Detect which cell encompasses the target text, then output its [x, y] center coordinate. 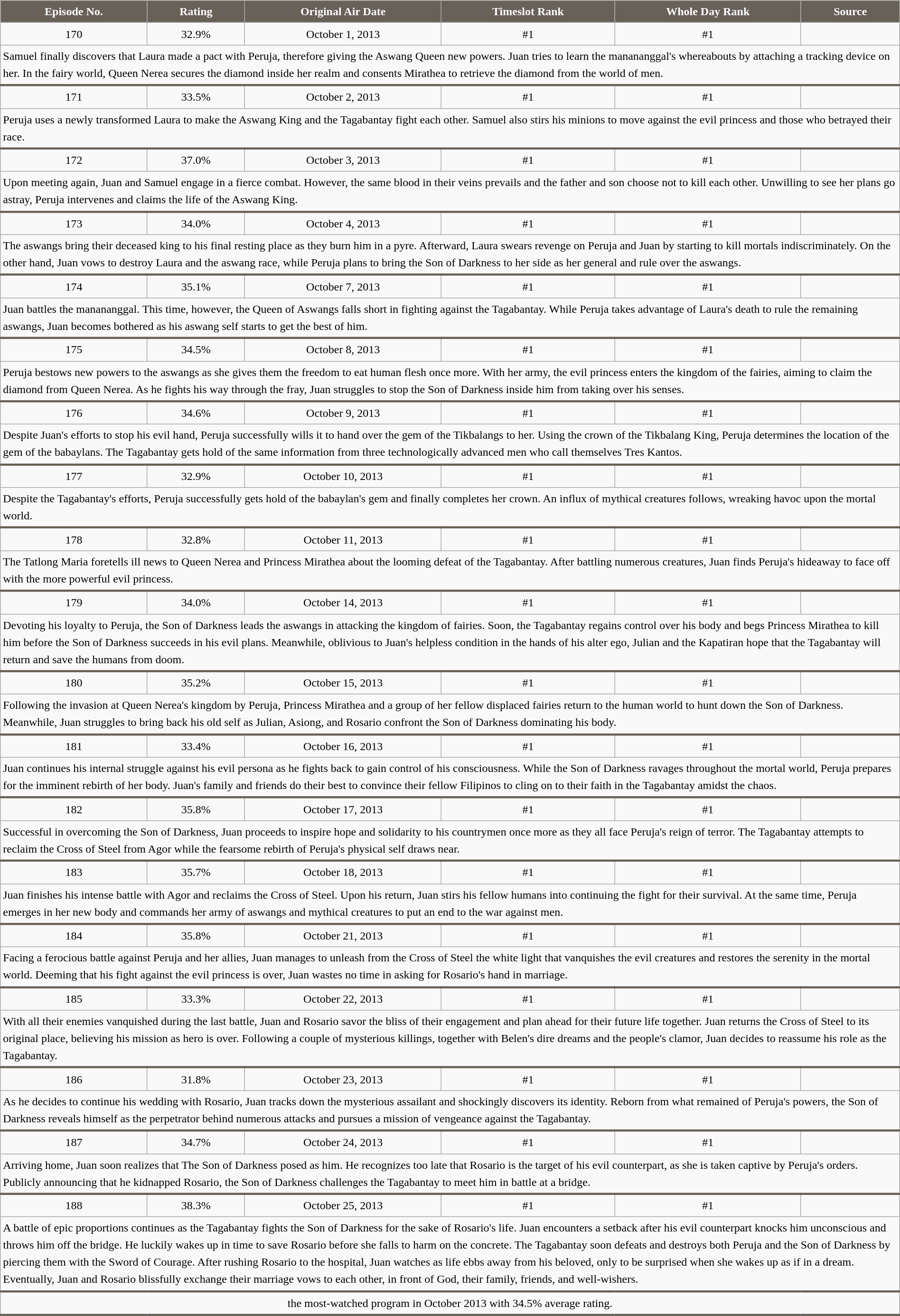
34.5% [196, 349]
October 1, 2013 [343, 34]
38.3% [196, 1206]
174 [74, 287]
October 2, 2013 [343, 97]
182 [74, 809]
October 18, 2013 [343, 873]
172 [74, 160]
October 3, 2013 [343, 160]
October 24, 2013 [343, 1142]
October 25, 2013 [343, 1206]
176 [74, 413]
181 [74, 746]
33.3% [196, 999]
Timeslot Rank [528, 11]
Episode No. [74, 11]
180 [74, 683]
October 14, 2013 [343, 602]
the most-watched program in October 2013 with 34.5% average rating. [450, 1303]
32.8% [196, 539]
184 [74, 935]
October 7, 2013 [343, 287]
186 [74, 1079]
185 [74, 999]
173 [74, 223]
October 9, 2013 [343, 413]
187 [74, 1142]
188 [74, 1206]
170 [74, 34]
October 16, 2013 [343, 746]
Rating [196, 11]
31.8% [196, 1079]
October 4, 2013 [343, 223]
Whole Day Rank [708, 11]
35.2% [196, 683]
Original Air Date [343, 11]
October 11, 2013 [343, 539]
177 [74, 476]
October 15, 2013 [343, 683]
178 [74, 539]
34.7% [196, 1142]
179 [74, 602]
October 21, 2013 [343, 935]
35.1% [196, 287]
34.6% [196, 413]
33.4% [196, 746]
33.5% [196, 97]
183 [74, 873]
October 8, 2013 [343, 349]
October 10, 2013 [343, 476]
35.7% [196, 873]
October 22, 2013 [343, 999]
October 23, 2013 [343, 1079]
175 [74, 349]
171 [74, 97]
Source [850, 11]
October 17, 2013 [343, 809]
37.0% [196, 160]
